Identify which cell holds the provided text, then report its (X, Y) central coordinate. 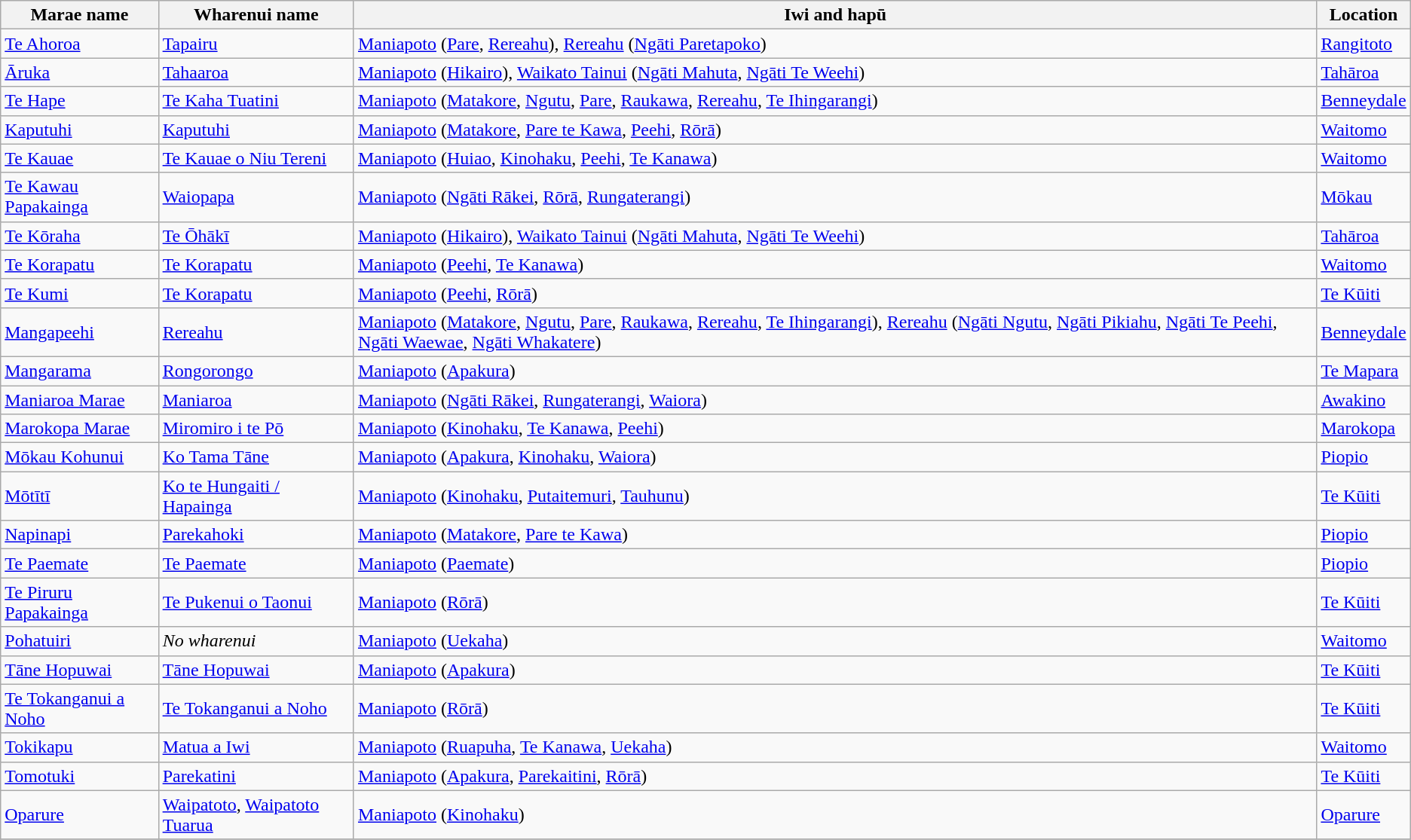
Maniapoto (Kinohaku, Te Kanawa, Peehi) (835, 429)
Maniapoto (Apakura, Parekaitini, Rōrā) (835, 776)
Maniaroa (256, 400)
Te Hape (80, 101)
Te Kaha Tuatini (256, 101)
Tomotuki (80, 776)
Maniapoto (Kinohaku) (835, 815)
Wharenui name (256, 15)
Te Piruru Papakainga (80, 603)
Tokikapu (80, 747)
Rereahu (256, 331)
Āruka (80, 72)
Marokopa (1364, 429)
Iwi and hapū (835, 15)
Te Kauae o Niu Tereni (256, 158)
Mōtītī (80, 496)
Maniaroa Marae (80, 400)
Location (1364, 15)
Maniapoto (Matakore, Pare te Kawa, Peehi, Rōrā) (835, 130)
Pohatuiri (80, 641)
Mangarama (80, 371)
Maniapoto (Pare, Rereahu), Rereahu (Ngāti Paretapoko) (835, 44)
Matua a Iwi (256, 747)
Te Pukenui o Taonui (256, 603)
Mōkau (1364, 197)
Te Kumi (80, 293)
No wharenui (256, 641)
Ko te Hungaiti / Hapainga (256, 496)
Maniapoto (Ruapuha, Te Kanawa, Uekaha) (835, 747)
Maniapoto (Ngāti Rākei, Rungaterangi, Waiora) (835, 400)
Maniapoto (Kinohaku, Putaitemuri, Tauhunu) (835, 496)
Te Kauae (80, 158)
Maniapoto (Peehi, Te Kanawa) (835, 264)
Mōkau Kohunui (80, 457)
Awakino (1364, 400)
Miromiro i te Pō (256, 429)
Mangapeehi (80, 331)
Tahaaroa (256, 72)
Marae name (80, 15)
Maniapoto (Uekaha) (835, 641)
Maniapoto (Paemate) (835, 564)
Napinapi (80, 535)
Waipatoto, Waipatoto Tuarua (256, 815)
Waiopapa (256, 197)
Tapairu (256, 44)
Maniapoto (Apakura, Kinohaku, Waiora) (835, 457)
Maniapoto (Matakore, Ngutu, Pare, Raukawa, Rereahu, Te Ihingarangi) (835, 101)
Ko Tama Tāne (256, 457)
Te Ōhākī (256, 236)
Maniapoto (Huiao, Kinohaku, Peehi, Te Kanawa) (835, 158)
Parekahoki (256, 535)
Te Kōraha (80, 236)
Te Mapara (1364, 371)
Te Kawau Papakainga (80, 197)
Maniapoto (Ngāti Rākei, Rōrā, Rungaterangi) (835, 197)
Te Ahoroa (80, 44)
Maniapoto (Matakore, Pare te Kawa) (835, 535)
Parekatini (256, 776)
Maniapoto (Peehi, Rōrā) (835, 293)
Rangitoto (1364, 44)
Rongorongo (256, 371)
Marokopa Marae (80, 429)
